Provide the [x, y] coordinate of the cell's center where the given text is located.  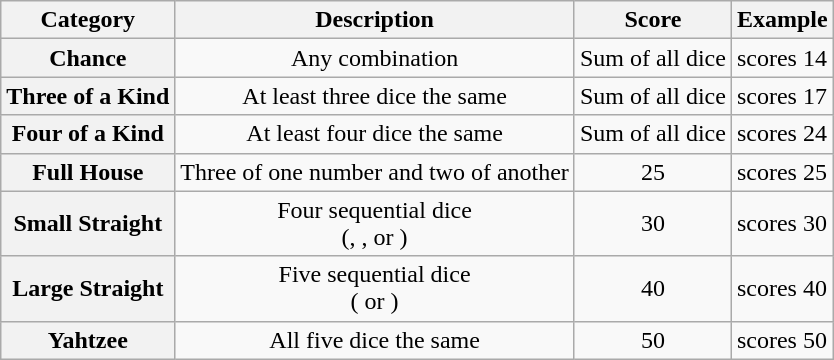
Four of a Kind [88, 134]
Full House [88, 172]
30 [652, 224]
Score [652, 20]
Four sequential dice(, , or ) [375, 224]
scores 25 [782, 172]
Description [375, 20]
Large Straight [88, 288]
At least four dice the same [375, 134]
All five dice the same [375, 340]
Small Straight [88, 224]
At least three dice the same [375, 96]
Three of a Kind [88, 96]
scores 24 [782, 134]
50 [652, 340]
scores 17 [782, 96]
40 [652, 288]
Five sequential dice( or ) [375, 288]
Yahtzee [88, 340]
scores 14 [782, 58]
scores 50 [782, 340]
scores 40 [782, 288]
Chance [88, 58]
scores 30 [782, 224]
Example [782, 20]
25 [652, 172]
Any combination [375, 58]
Three of one number and two of another [375, 172]
Category [88, 20]
